For the text-containing cell, return its midpoint in [x, y] coordinate format. 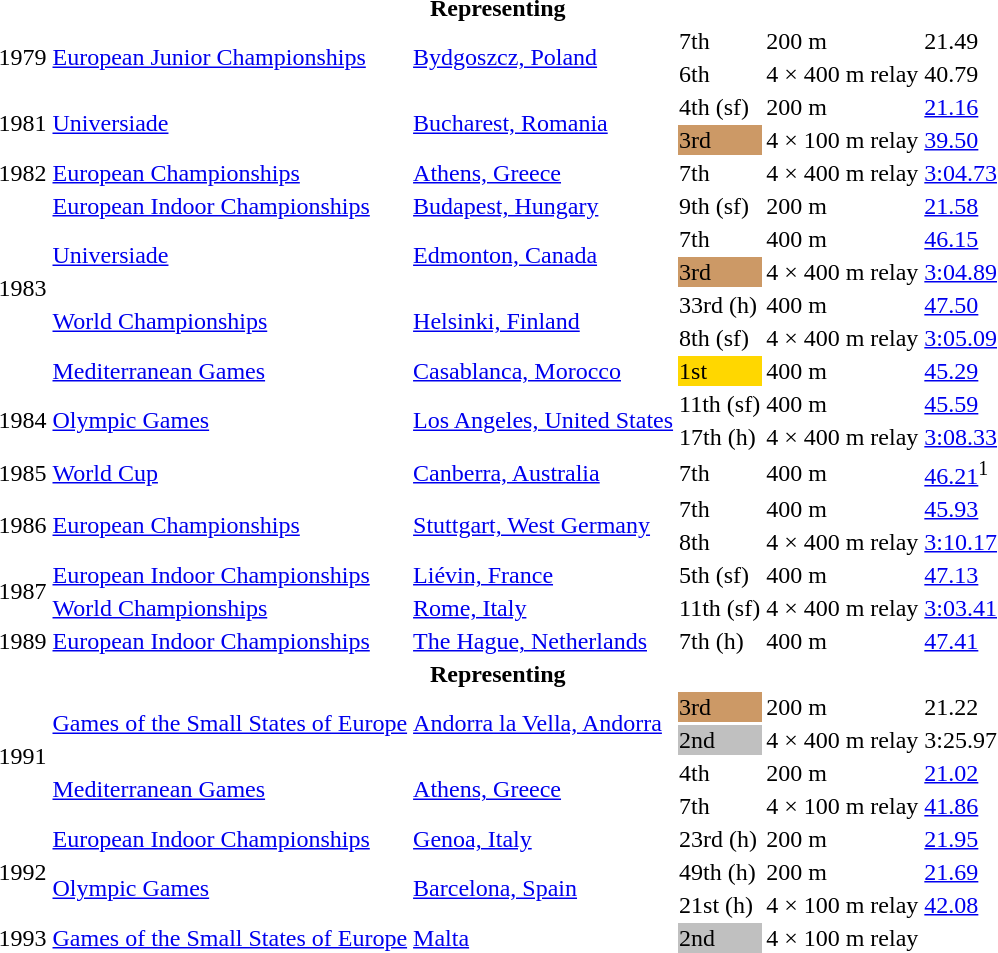
1st [720, 371]
World Cup [230, 473]
Genoa, Italy [544, 839]
Helsinki, Finland [544, 322]
Canberra, Australia [544, 473]
17th (h) [720, 437]
49th (h) [720, 872]
23rd (h) [720, 839]
Casablanca, Morocco [544, 371]
Barcelona, Spain [544, 888]
33rd (h) [720, 305]
Liévin, France [544, 575]
Bydgoszcz, Poland [544, 58]
21st (h) [720, 905]
5th (sf) [720, 575]
Malta [544, 938]
6th [720, 74]
7th (h) [720, 641]
The Hague, Netherlands [544, 641]
Los Angeles, United States [544, 420]
Stuttgart, West Germany [544, 526]
4th [720, 773]
Budapest, Hungary [544, 206]
9th (sf) [720, 206]
Rome, Italy [544, 608]
European Junior Championships [230, 58]
8th (sf) [720, 338]
Edmonton, Canada [544, 256]
8th [720, 542]
Bucharest, Romania [544, 124]
Andorra la Vella, Andorra [544, 724]
4th (sf) [720, 107]
